From the cell containing the given text, extract its center point as [X, Y] coordinate. 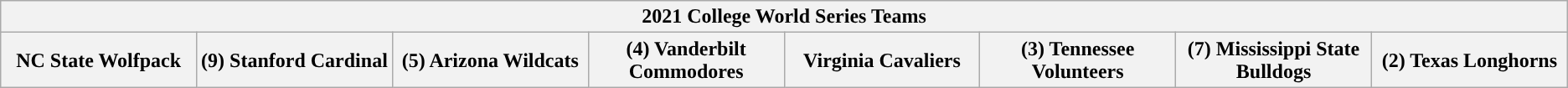
(5) Arizona Wildcats [490, 60]
(4) Vanderbilt Commodores [686, 60]
NC State Wolfpack [99, 60]
(9) Stanford Cardinal [295, 60]
2021 College World Series Teams [784, 17]
(3) Tennessee Volunteers [1078, 60]
(2) Texas Longhorns [1469, 60]
(7) Mississippi State Bulldogs [1274, 60]
Virginia Cavaliers [882, 60]
